Locate the cell with the specified text and output its [x, y] center coordinate. 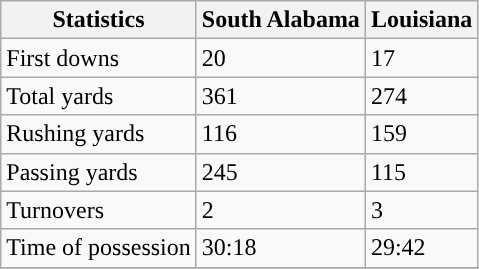
Time of possession [99, 248]
361 [280, 96]
30:18 [280, 248]
115 [421, 172]
First downs [99, 58]
3 [421, 210]
South Alabama [280, 20]
Rushing yards [99, 134]
20 [280, 58]
116 [280, 134]
Total yards [99, 96]
Louisiana [421, 20]
Turnovers [99, 210]
2 [280, 210]
159 [421, 134]
274 [421, 96]
Statistics [99, 20]
245 [280, 172]
Passing yards [99, 172]
29:42 [421, 248]
17 [421, 58]
